Identify which cell holds the provided text, then report its (x, y) central coordinate. 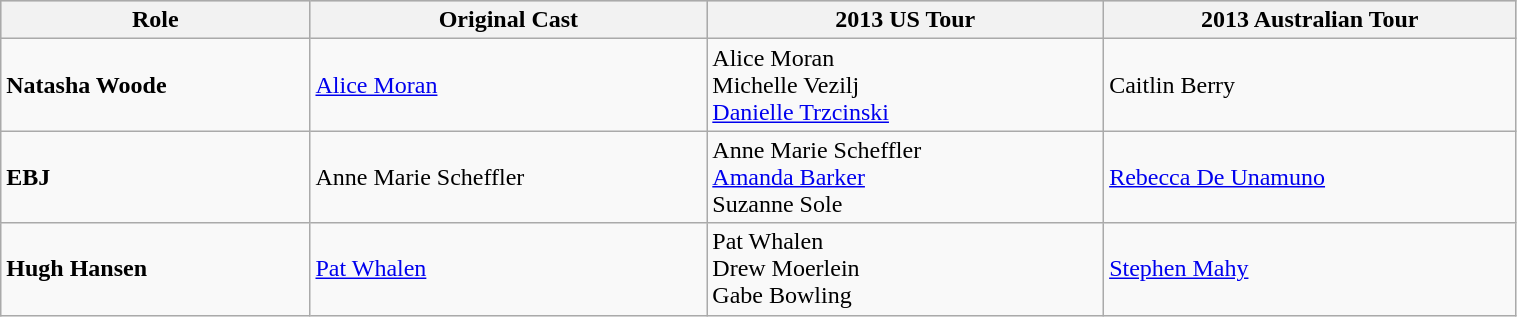
Original Cast (508, 20)
Natasha Woode (156, 85)
Anne Marie SchefflerAmanda Barker Suzanne Sole (906, 177)
Pat Whalen Drew Moerlein Gabe Bowling (906, 269)
2013 US Tour (906, 20)
Alice Moran Michelle Vezilj Danielle Trzcinski (906, 85)
Rebecca De Unamuno (1310, 177)
Alice Moran (508, 85)
Anne Marie Scheffler (508, 177)
2013 Australian Tour (1310, 20)
Caitlin Berry (1310, 85)
Role (156, 20)
Pat Whalen (508, 269)
Hugh Hansen (156, 269)
EBJ (156, 177)
Stephen Mahy (1310, 269)
